Provide the [X, Y] coordinate of the cell's center where the given text is located.  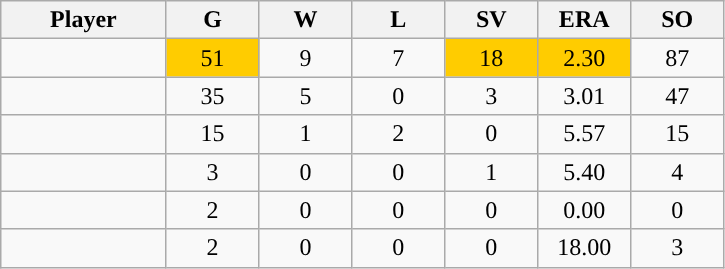
18 [492, 58]
0.00 [584, 210]
87 [678, 58]
5.57 [584, 134]
51 [212, 58]
SO [678, 20]
5.40 [584, 172]
G [212, 20]
SV [492, 20]
W [306, 20]
35 [212, 96]
4 [678, 172]
7 [398, 58]
47 [678, 96]
9 [306, 58]
18.00 [584, 248]
3.01 [584, 96]
L [398, 20]
ERA [584, 20]
5 [306, 96]
Player [84, 20]
2.30 [584, 58]
